Detect which cell encompasses the target text, then output its [X, Y] center coordinate. 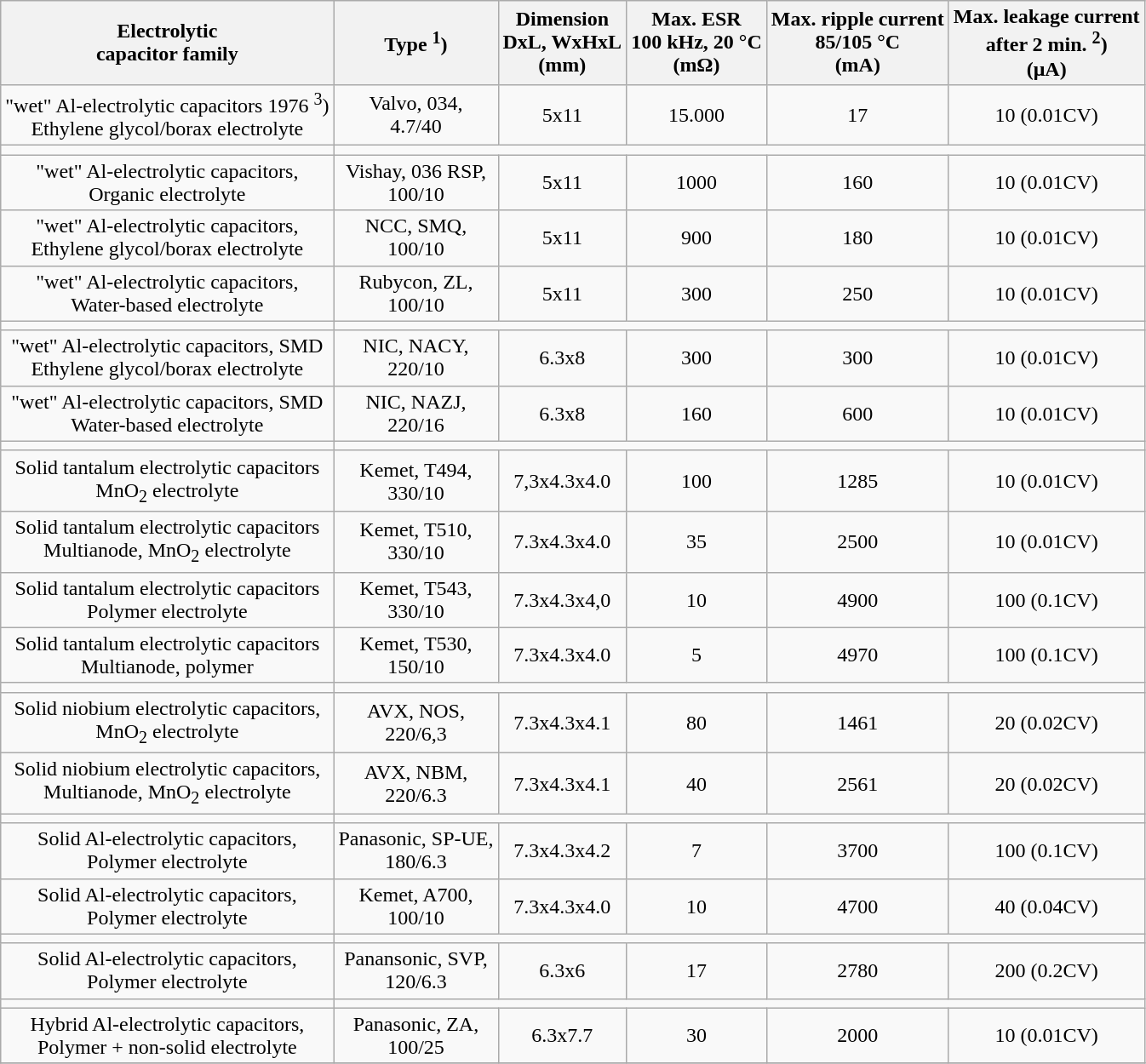
2561 [857, 783]
1461 [857, 722]
200 (0.2CV) [1046, 970]
"wet" Al-electrolytic capacitors, Ethylene glycol/borax electrolyte [167, 238]
"wet" Al-electrolytic capacitors, Water-based electrolyte [167, 293]
600 [857, 414]
1285 [857, 480]
40 (0.04CV) [1046, 906]
NCC, SMQ,100/10 [415, 238]
6.3x6 [562, 970]
Kemet, T494,330/10 [415, 480]
Max. ESR100 kHz, 20 °C(mΩ) [696, 43]
3700 [857, 851]
NIC, NAZJ, 220/16 [415, 414]
7,3x4.3x4.0 [562, 480]
"wet" Al-electrolytic capacitors,Organic electrolyte [167, 182]
"wet" Al-electrolytic capacitors, SMD Ethylene glycol/borax electrolyte [167, 358]
5 [696, 655]
7 [696, 851]
Dimension DxL, WxHxL(mm) [562, 43]
Solid tantalum electrolytic capacitors Multianode, MnO2 electrolyte [167, 541]
4900 [857, 599]
30 [696, 1035]
"wet" Al-electrolytic capacitors 1976 3) Ethylene glycol/borax electrolyte [167, 115]
Panansonic, SVP, 120/6.3 [415, 970]
250 [857, 293]
Valvo, 034,4.7/40 [415, 115]
2500 [857, 541]
Hybrid Al-electrolytic capacitors, Polymer + non-solid electrolyte [167, 1035]
AVX, NOS,220/6,3 [415, 722]
Electrolytic capacitor family [167, 43]
NIC, NACY,220/10 [415, 358]
6.3x7.7 [562, 1035]
Max. leakage currentafter 2 min. 2)(μA) [1046, 43]
35 [696, 541]
7.3x4.3x4,0 [562, 599]
2780 [857, 970]
40 [696, 783]
Panasonic, SP-UE, 180/6.3 [415, 851]
4700 [857, 906]
Kemet, T543,330/10 [415, 599]
"wet" Al-electrolytic capacitors, SMDWater-based electrolyte [167, 414]
2000 [857, 1035]
Kemet, T510,330/10 [415, 541]
4970 [857, 655]
15.000 [696, 115]
180 [857, 238]
Vishay, 036 RSP, 100/10 [415, 182]
7.3x4.3x4.2 [562, 851]
1000 [696, 182]
900 [696, 238]
Solid niobium electrolytic capacitors, MnO2 electrolyte [167, 722]
Rubycon, ZL,100/10 [415, 293]
Kemet, T530,150/10 [415, 655]
80 [696, 722]
Kemet, A700,100/10 [415, 906]
Panasonic, ZA, 100/25 [415, 1035]
Solid niobium electrolytic capacitors, Multianode, MnO2 electrolyte [167, 783]
Type 1) [415, 43]
AVX, NBM,220/6.3 [415, 783]
Solid tantalum electrolytic capacitorsMnO2 electrolyte [167, 480]
100 [696, 480]
Max. ripple current 85/105 °C(mA) [857, 43]
Solid tantalum electrolytic capacitorsPolymer electrolyte [167, 599]
Solid tantalum electrolytic capacitors Multianode, polymer [167, 655]
